Capture the cell that displays the provided text and extract its (x, y) central coordinate. 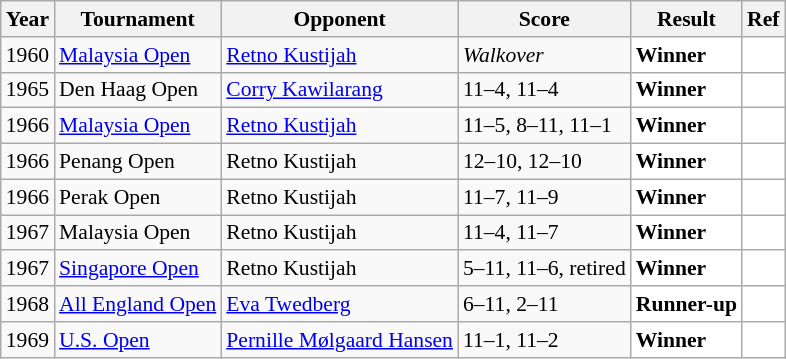
11–4, 11–7 (544, 233)
1965 (28, 90)
Tournament (138, 19)
6–11, 2–11 (544, 304)
Perak Open (138, 197)
1960 (28, 55)
Den Haag Open (138, 90)
Penang Open (138, 162)
Ref (763, 19)
12–10, 12–10 (544, 162)
11–1, 11–2 (544, 340)
Walkover (544, 55)
11–4, 11–4 (544, 90)
Opponent (340, 19)
Eva Twedberg (340, 304)
5–11, 11–6, retired (544, 269)
1969 (28, 340)
11–7, 11–9 (544, 197)
Singapore Open (138, 269)
Score (544, 19)
All England Open (138, 304)
1968 (28, 304)
Pernille Mølgaard Hansen (340, 340)
11–5, 8–11, 11–1 (544, 126)
Corry Kawilarang (340, 90)
Year (28, 19)
U.S. Open (138, 340)
Runner-up (686, 304)
Result (686, 19)
